Pinpoint the cell where the given text exists, returning its [X, Y] midpoint coordinate. 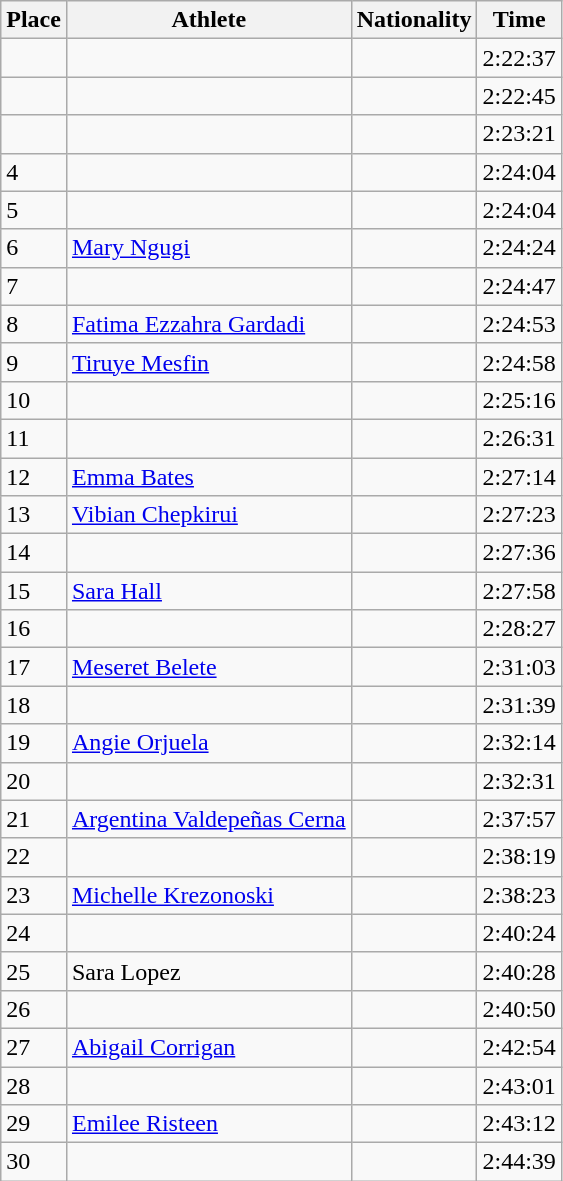
2:24:58 [519, 362]
2:43:01 [519, 1085]
2:43:12 [519, 1124]
2:37:57 [519, 819]
Michelle Krezonoski [208, 895]
30 [34, 1162]
15 [34, 591]
Nationality [414, 20]
16 [34, 629]
Abigail Corrigan [208, 1047]
6 [34, 248]
14 [34, 553]
2:24:24 [519, 248]
29 [34, 1124]
2:28:27 [519, 629]
Tiruye Mesfin [208, 362]
5 [34, 210]
11 [34, 438]
4 [34, 172]
Athlete [208, 20]
2:32:14 [519, 743]
2:25:16 [519, 400]
17 [34, 667]
Fatima Ezzahra Gardadi [208, 324]
2:40:24 [519, 933]
2:38:19 [519, 857]
Time [519, 20]
2:24:47 [519, 286]
10 [34, 400]
2:31:03 [519, 667]
20 [34, 781]
28 [34, 1085]
2:27:14 [519, 477]
Argentina Valdepeñas Cerna [208, 819]
7 [34, 286]
25 [34, 971]
Meseret Belete [208, 667]
Sara Lopez [208, 971]
9 [34, 362]
2:22:45 [519, 96]
26 [34, 1009]
21 [34, 819]
23 [34, 895]
2:27:58 [519, 591]
2:22:37 [519, 58]
22 [34, 857]
8 [34, 324]
19 [34, 743]
Mary Ngugi [208, 248]
Sara Hall [208, 591]
2:26:31 [519, 438]
2:27:36 [519, 553]
2:32:31 [519, 781]
2:44:39 [519, 1162]
2:42:54 [519, 1047]
2:38:23 [519, 895]
24 [34, 933]
Emma Bates [208, 477]
Angie Orjuela [208, 743]
Emilee Risteen [208, 1124]
2:27:23 [519, 515]
13 [34, 515]
18 [34, 705]
Place [34, 20]
12 [34, 477]
2:31:39 [519, 705]
27 [34, 1047]
2:24:53 [519, 324]
2:40:50 [519, 1009]
2:40:28 [519, 971]
2:23:21 [519, 134]
Vibian Chepkirui [208, 515]
